Locate the cell with the specified text and output its [X, Y] center coordinate. 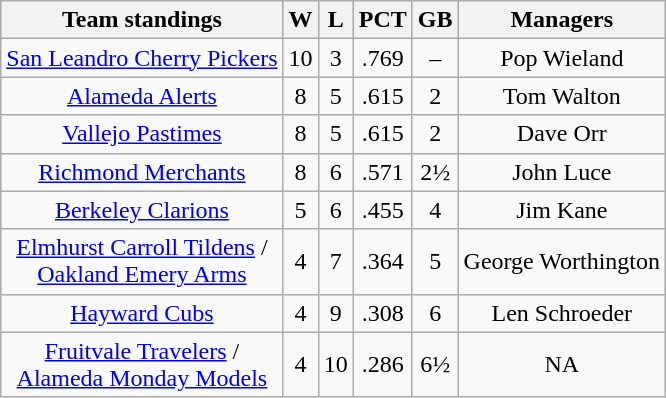
3 [336, 58]
Hayward Cubs [142, 313]
Pop Wieland [562, 58]
.286 [382, 364]
2½ [435, 172]
Tom Walton [562, 96]
– [435, 58]
Berkeley Clarions [142, 210]
Richmond Merchants [142, 172]
Vallejo Pastimes [142, 134]
.769 [382, 58]
9 [336, 313]
NA [562, 364]
Elmhurst Carroll Tildens / Oakland Emery Arms [142, 262]
Managers [562, 20]
San Leandro Cherry Pickers [142, 58]
Fruitvale Travelers / Alameda Monday Models [142, 364]
7 [336, 262]
GB [435, 20]
PCT [382, 20]
L [336, 20]
6½ [435, 364]
Alameda Alerts [142, 96]
Dave Orr [562, 134]
.308 [382, 313]
W [300, 20]
Jim Kane [562, 210]
Len Schroeder [562, 313]
George Worthington [562, 262]
.455 [382, 210]
.364 [382, 262]
John Luce [562, 172]
Team standings [142, 20]
.571 [382, 172]
